Output the [X, Y] coordinate of the center of the cell containing the given text.  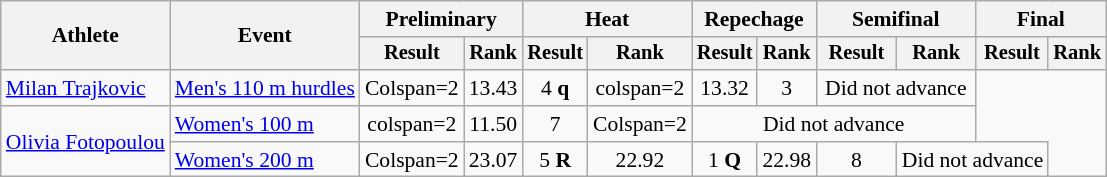
7 [555, 124]
Event [265, 36]
Heat [606, 19]
Olivia Fotopoulou [86, 142]
Final [1041, 19]
Athlete [86, 36]
Repechage [754, 19]
4 q [555, 88]
3 [786, 88]
Men's 110 m hurdles [265, 88]
Semifinal [896, 19]
Milan Trajkovic [86, 88]
11.50 [494, 124]
13.32 [725, 88]
Women's 100 m [265, 124]
Preliminary [442, 19]
13.43 [494, 88]
